Pinpoint the cell where the given text exists, returning its [x, y] midpoint coordinate. 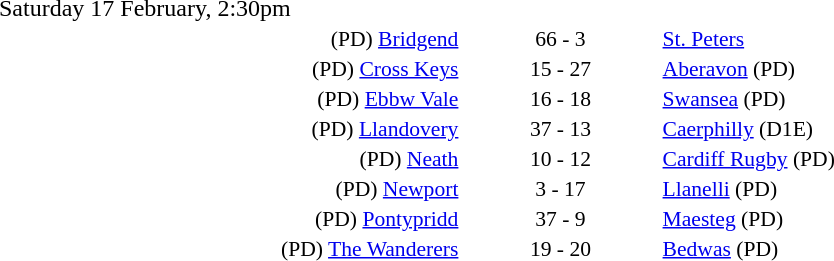
3 - 17 [560, 188]
16 - 18 [560, 98]
15 - 27 [560, 68]
37 - 9 [560, 218]
10 - 12 [560, 158]
37 - 13 [560, 128]
66 - 3 [560, 38]
